Extract the (x, y) coordinate from the center of the cell holding the provided text.  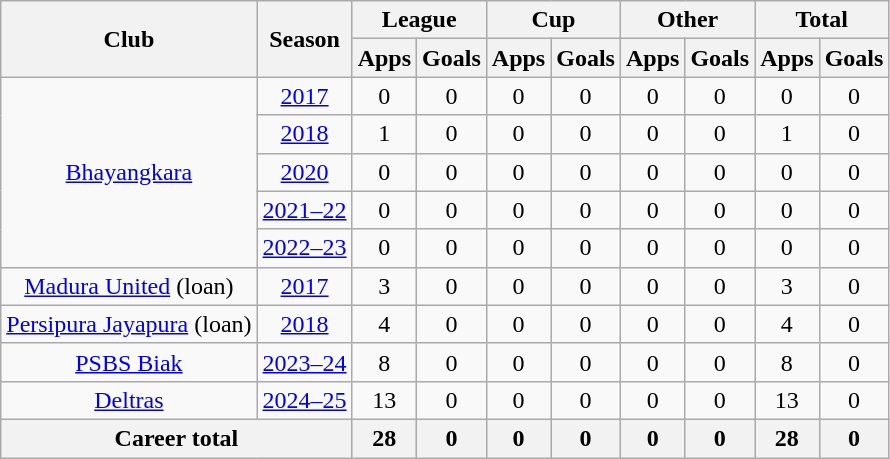
PSBS Biak (129, 362)
Total (822, 20)
Madura United (loan) (129, 286)
Persipura Jayapura (loan) (129, 324)
2021–22 (304, 210)
2022–23 (304, 248)
2024–25 (304, 400)
Career total (176, 438)
League (419, 20)
2023–24 (304, 362)
2020 (304, 172)
Bhayangkara (129, 172)
Deltras (129, 400)
Cup (553, 20)
Season (304, 39)
Other (687, 20)
Club (129, 39)
